Detect which cell encompasses the target text, then output its [x, y] center coordinate. 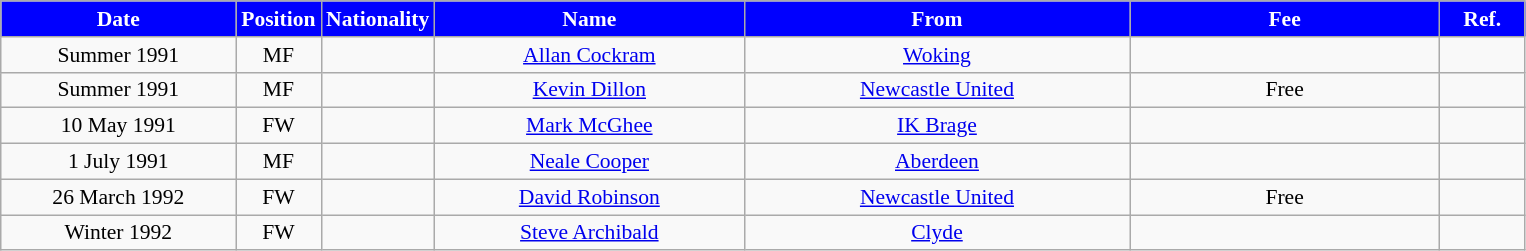
IK Brage [936, 126]
Steve Archibald [589, 233]
From [936, 19]
1 July 1991 [118, 162]
Mark McGhee [589, 126]
Neale Cooper [589, 162]
26 March 1992 [118, 197]
Kevin Dillon [589, 90]
Position [278, 19]
10 May 1991 [118, 126]
Date [118, 19]
Woking [936, 55]
Aberdeen [936, 162]
Ref. [1482, 19]
Clyde [936, 233]
Nationality [378, 19]
Winter 1992 [118, 233]
Allan Cockram [589, 55]
Name [589, 19]
David Robinson [589, 197]
Fee [1285, 19]
